Identify which cell holds the provided text, then report its (X, Y) central coordinate. 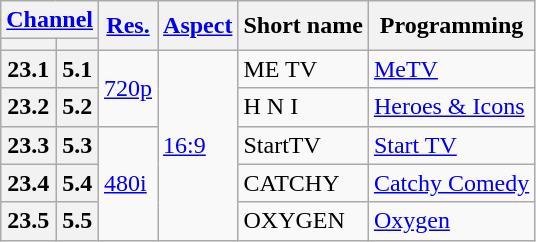
23.2 (28, 107)
Heroes & Icons (451, 107)
Res. (128, 26)
Catchy Comedy (451, 183)
23.5 (28, 221)
Programming (451, 26)
Start TV (451, 145)
23.3 (28, 145)
OXYGEN (303, 221)
23.4 (28, 183)
5.3 (78, 145)
StartTV (303, 145)
5.2 (78, 107)
MeTV (451, 69)
720p (128, 88)
16:9 (198, 145)
Short name (303, 26)
Aspect (198, 26)
Oxygen (451, 221)
ME TV (303, 69)
CATCHY (303, 183)
H N I (303, 107)
480i (128, 183)
Channel (50, 20)
5.4 (78, 183)
23.1 (28, 69)
5.5 (78, 221)
5.1 (78, 69)
